Locate the cell with the specified text and output its (x, y) center coordinate. 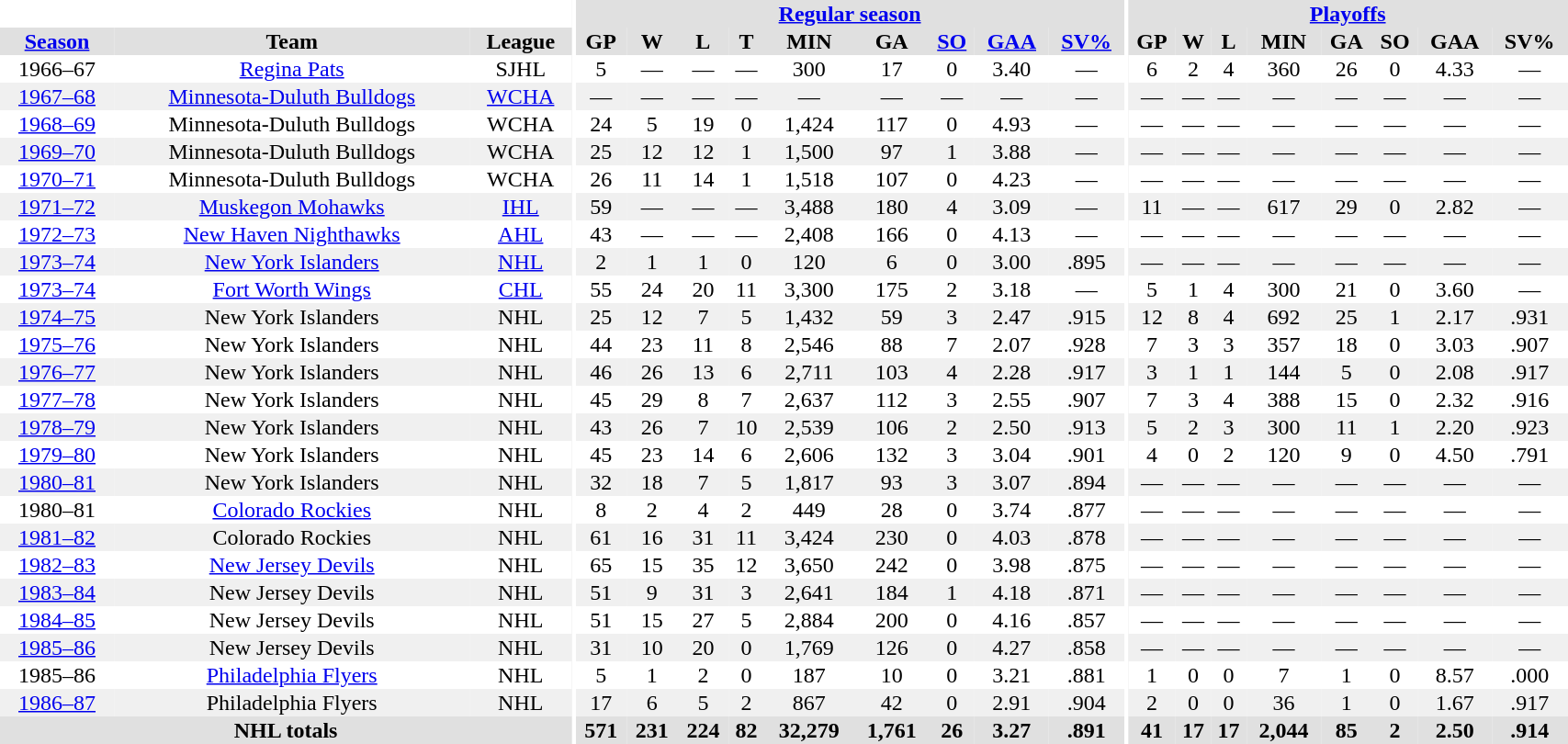
42 (891, 703)
2.47 (1011, 317)
230 (891, 537)
692 (1284, 317)
1971–72 (57, 207)
3.98 (1011, 565)
.871 (1087, 592)
224 (704, 730)
1976–77 (57, 372)
107 (891, 179)
3.40 (1011, 69)
1979–80 (57, 455)
2,711 (809, 372)
97 (891, 152)
41 (1152, 730)
Season (57, 41)
8.57 (1455, 675)
231 (652, 730)
3.60 (1455, 289)
1974–75 (57, 317)
1,518 (809, 179)
.895 (1087, 262)
44 (601, 344)
2.07 (1011, 344)
28 (891, 510)
T (746, 41)
1984–85 (57, 620)
.858 (1087, 648)
.894 (1087, 482)
SJHL (520, 69)
.877 (1087, 510)
36 (1284, 703)
Muskegon Mohawks (292, 207)
2,546 (809, 344)
2.17 (1455, 317)
.891 (1087, 730)
.904 (1087, 703)
Team (292, 41)
AHL (520, 234)
3.07 (1011, 482)
New Haven Nighthawks (292, 234)
867 (809, 703)
35 (704, 565)
88 (891, 344)
1,500 (809, 152)
200 (891, 620)
3.00 (1011, 262)
2.20 (1455, 427)
449 (809, 510)
2.91 (1011, 703)
2,044 (1284, 730)
1969–70 (57, 152)
360 (1284, 69)
1983–84 (57, 592)
32,279 (809, 730)
175 (891, 289)
.928 (1087, 344)
4.50 (1455, 455)
3.09 (1011, 207)
32 (601, 482)
1981–82 (57, 537)
Fort Worth Wings (292, 289)
55 (601, 289)
3.21 (1011, 675)
IHL (520, 207)
571 (601, 730)
3.04 (1011, 455)
.878 (1087, 537)
.881 (1087, 675)
4.33 (1455, 69)
1982–83 (57, 565)
4.93 (1011, 124)
1,432 (809, 317)
.791 (1529, 455)
85 (1347, 730)
1,769 (809, 648)
.857 (1087, 620)
1975–76 (57, 344)
2.55 (1011, 400)
CHL (520, 289)
.913 (1087, 427)
2,884 (809, 620)
187 (809, 675)
1.67 (1455, 703)
1986–87 (57, 703)
.923 (1529, 427)
3,650 (809, 565)
3,488 (809, 207)
NHL totals (286, 730)
.915 (1087, 317)
106 (891, 427)
1970–71 (57, 179)
4.13 (1011, 234)
27 (704, 620)
3.27 (1011, 730)
19 (704, 124)
65 (601, 565)
Playoffs (1348, 14)
617 (1284, 207)
1,817 (809, 482)
.916 (1529, 400)
93 (891, 482)
1977–78 (57, 400)
League (520, 41)
4.27 (1011, 648)
3.88 (1011, 152)
132 (891, 455)
2.82 (1455, 207)
3,300 (809, 289)
1,424 (809, 124)
21 (1347, 289)
46 (601, 372)
1,761 (891, 730)
Regina Pats (292, 69)
103 (891, 372)
61 (601, 537)
2,408 (809, 234)
82 (746, 730)
.000 (1529, 675)
2,637 (809, 400)
4.16 (1011, 620)
126 (891, 648)
144 (1284, 372)
184 (891, 592)
.931 (1529, 317)
3,424 (809, 537)
Regular season (849, 14)
112 (891, 400)
.901 (1087, 455)
2.08 (1455, 372)
388 (1284, 400)
1966–67 (57, 69)
180 (891, 207)
1972–73 (57, 234)
16 (652, 537)
.875 (1087, 565)
4.03 (1011, 537)
1978–79 (57, 427)
4.18 (1011, 592)
357 (1284, 344)
242 (891, 565)
13 (704, 372)
2.32 (1455, 400)
3.74 (1011, 510)
4.23 (1011, 179)
1968–69 (57, 124)
117 (891, 124)
3.18 (1011, 289)
166 (891, 234)
.914 (1529, 730)
2,641 (809, 592)
2,539 (809, 427)
3.03 (1455, 344)
2,606 (809, 455)
2.28 (1011, 372)
1967–68 (57, 96)
